Pinpoint the cell where the given text exists, returning its [X, Y] midpoint coordinate. 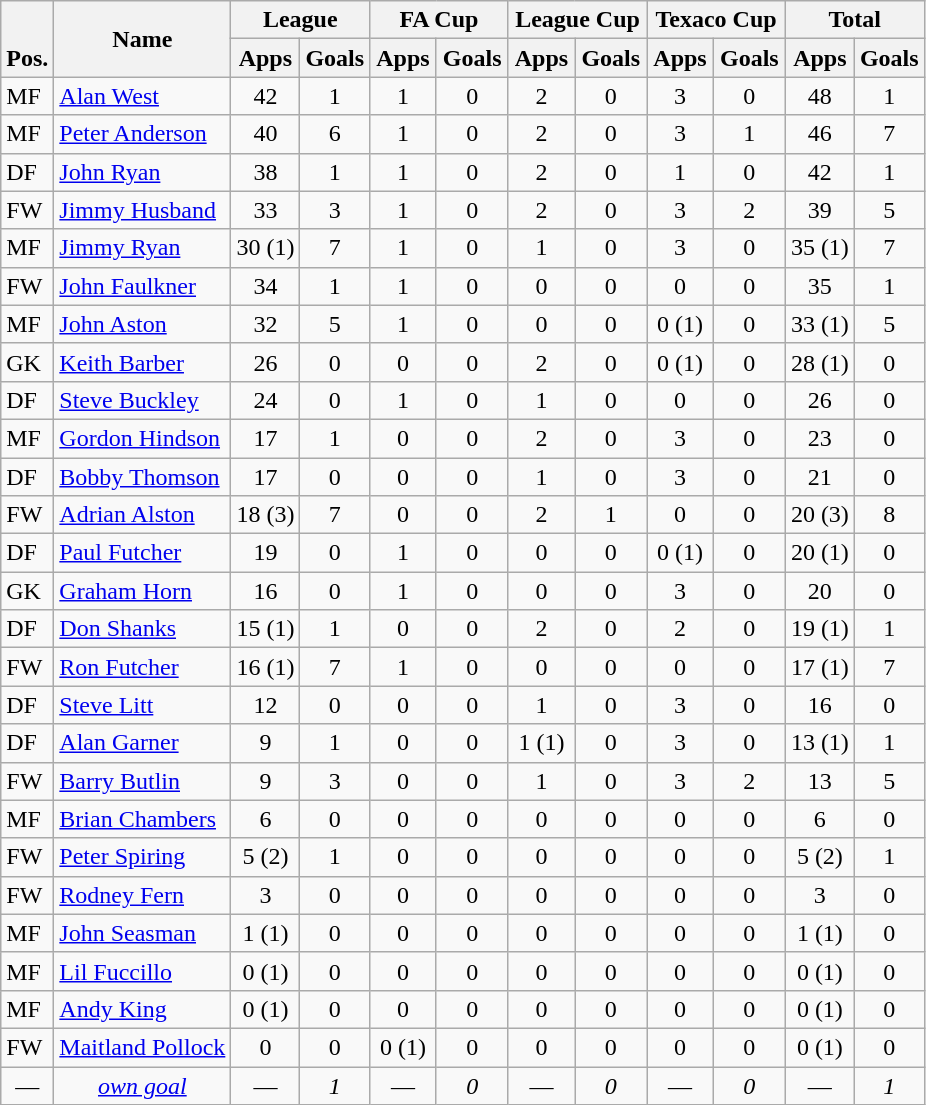
Alan Garner [142, 743]
33 [266, 210]
Ron Futcher [142, 667]
Pos. [28, 39]
League [300, 20]
21 [820, 477]
19 (1) [820, 629]
30 (1) [266, 248]
League Cup [578, 20]
FA Cup [440, 20]
23 [820, 438]
13 [820, 781]
John Seasman [142, 933]
34 [266, 286]
38 [266, 172]
Jimmy Ryan [142, 248]
John Aston [142, 324]
24 [266, 400]
Name [142, 39]
Total [854, 20]
Andy King [142, 1009]
Steve Litt [142, 705]
Bobby Thomson [142, 477]
12 [266, 705]
19 [266, 553]
35 (1) [820, 248]
17 (1) [820, 667]
Texaco Cup [716, 20]
Paul Futcher [142, 553]
15 (1) [266, 629]
28 (1) [820, 362]
32 [266, 324]
13 (1) [820, 743]
8 [889, 515]
Peter Anderson [142, 134]
20 (1) [820, 553]
Graham Horn [142, 591]
Lil Fuccillo [142, 971]
Steve Buckley [142, 400]
Alan West [142, 96]
Keith Barber [142, 362]
own goal [142, 1085]
20 (3) [820, 515]
Rodney Fern [142, 895]
Brian Chambers [142, 819]
Jimmy Husband [142, 210]
18 (3) [266, 515]
46 [820, 134]
20 [820, 591]
33 (1) [820, 324]
John Faulkner [142, 286]
Gordon Hindson [142, 438]
39 [820, 210]
35 [820, 286]
48 [820, 96]
Maitland Pollock [142, 1047]
Don Shanks [142, 629]
Barry Butlin [142, 781]
40 [266, 134]
16 (1) [266, 667]
Adrian Alston [142, 515]
John Ryan [142, 172]
Peter Spiring [142, 857]
